Return the [x, y] coordinate for the center point of the cell that contains the specified text.  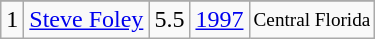
Central Florida [312, 20]
Steve Foley [86, 20]
1 [12, 20]
5.5 [170, 20]
1997 [220, 20]
